Output the [X, Y] coordinate of the center of the cell containing the given text.  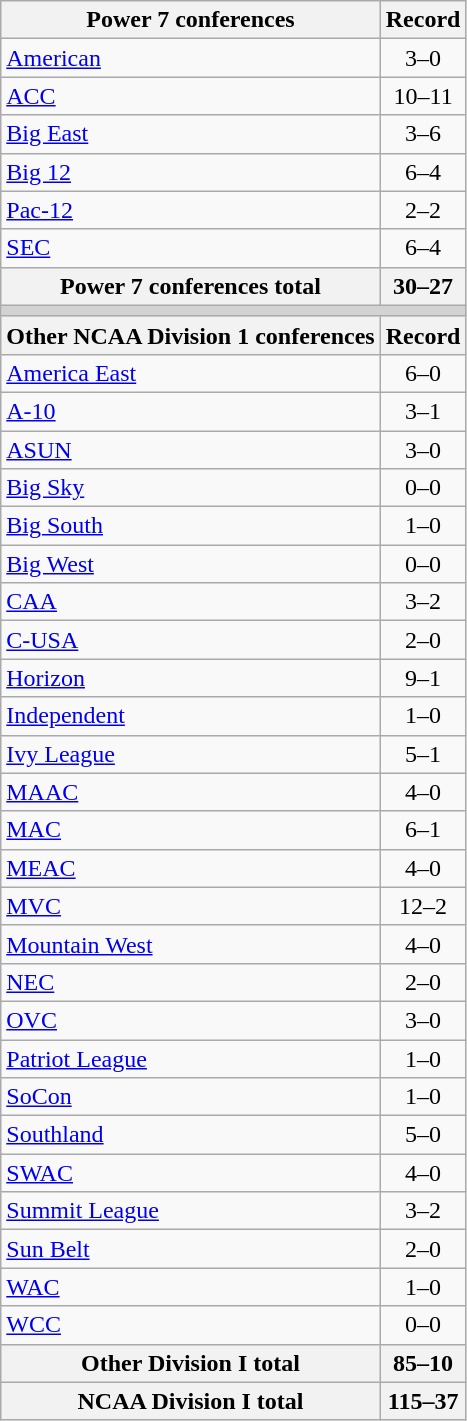
ACC [190, 96]
115–37 [423, 1401]
WCC [190, 1325]
Big South [190, 526]
NEC [190, 982]
Big East [190, 134]
SoCon [190, 1097]
30–27 [423, 286]
Mountain West [190, 944]
Big Sky [190, 488]
9–1 [423, 678]
12–2 [423, 906]
Independent [190, 716]
C-USA [190, 640]
MAAC [190, 792]
A-10 [190, 411]
Horizon [190, 678]
Ivy League [190, 754]
MVC [190, 906]
5–0 [423, 1135]
Patriot League [190, 1059]
American [190, 58]
WAC [190, 1287]
OVC [190, 1020]
MEAC [190, 868]
CAA [190, 602]
10–11 [423, 96]
NCAA Division I total [190, 1401]
Other Division I total [190, 1363]
Power 7 conferences [190, 20]
America East [190, 373]
Other NCAA Division 1 conferences [190, 335]
6–0 [423, 373]
ASUN [190, 449]
SWAC [190, 1173]
85–10 [423, 1363]
MAC [190, 830]
5–1 [423, 754]
Sun Belt [190, 1249]
Pac-12 [190, 210]
3–6 [423, 134]
2–2 [423, 210]
SEC [190, 248]
3–1 [423, 411]
Big West [190, 564]
Power 7 conferences total [190, 286]
Summit League [190, 1211]
6–1 [423, 830]
Southland [190, 1135]
Big 12 [190, 172]
